Scan for the cell matching the given text and deliver its [x, y] coordinate at center. 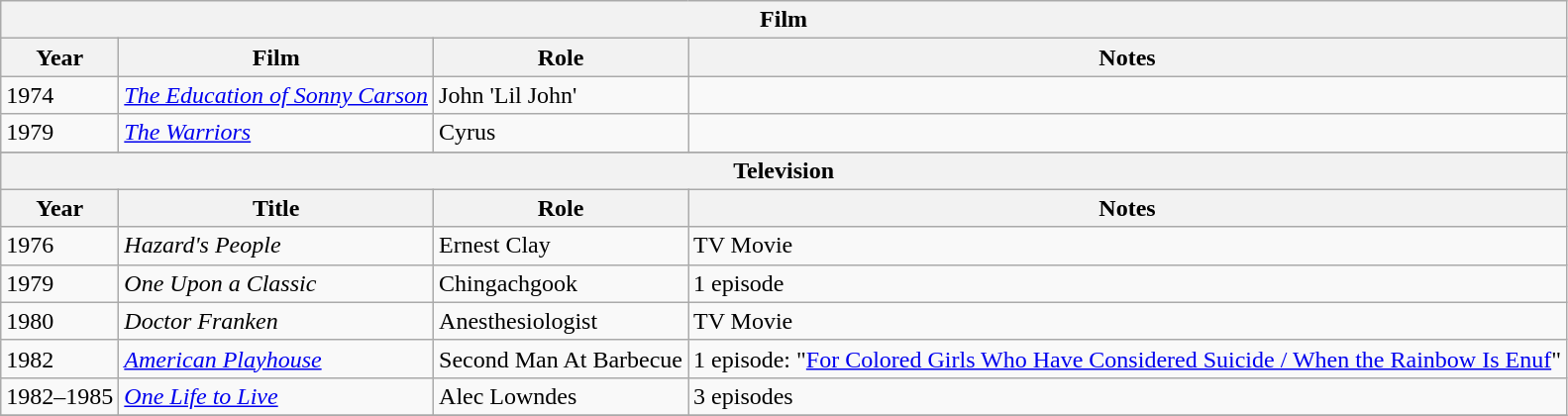
Title [276, 208]
Alec Lowndes [561, 396]
One Life to Live [276, 396]
One Upon a Classic [276, 283]
1982 [59, 359]
Chingachgook [561, 283]
1982–1985 [59, 396]
1976 [59, 246]
American Playhouse [276, 359]
1974 [59, 95]
Ernest Clay [561, 246]
John 'Lil John' [561, 95]
Second Man At Barbecue [561, 359]
Doctor Franken [276, 321]
1980 [59, 321]
The Education of Sonny Carson [276, 95]
The Warriors [276, 133]
Television [784, 170]
1 episode: "For Colored Girls Who Have Considered Suicide / When the Rainbow Is Enuf" [1127, 359]
3 episodes [1127, 396]
Cyrus [561, 133]
Anesthesiologist [561, 321]
1 episode [1127, 283]
Hazard's People [276, 246]
